Identify which cell holds the provided text, then report its (x, y) central coordinate. 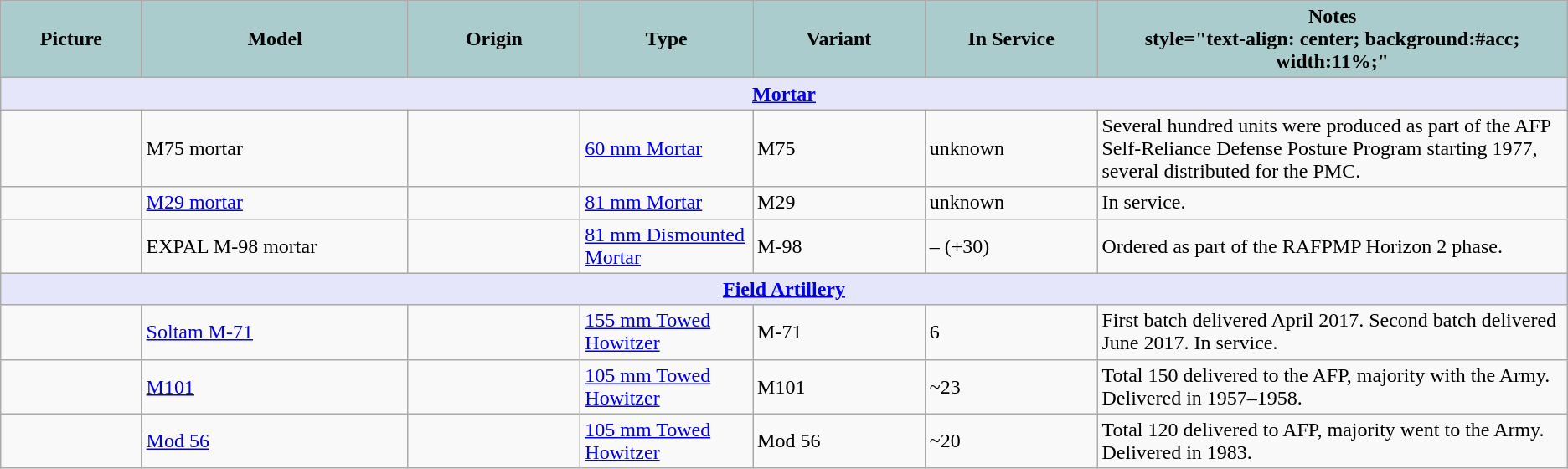
Total 150 delivered to the AFP, majority with the Army. Delivered in 1957–1958. (1332, 387)
Origin (494, 39)
155 mm Towed Howitzer (667, 332)
M75 (839, 148)
First batch delivered April 2017. Second batch delivered June 2017. In service. (1332, 332)
60 mm Mortar (667, 148)
EXPAL M-98 mortar (275, 246)
Type (667, 39)
M-71 (839, 332)
– (+30) (1011, 246)
81 mm Mortar (667, 203)
M-98 (839, 246)
81 mm Dismounted Mortar (667, 246)
Total 120 delivered to AFP, majority went to the Army. Delivered in 1983. (1332, 441)
Picture (71, 39)
Soltam M-71 (275, 332)
Notesstyle="text-align: center; background:#acc; width:11%;" (1332, 39)
~20 (1011, 441)
Model (275, 39)
Ordered as part of the RAFPMP Horizon 2 phase. (1332, 246)
Several hundred units were produced as part of the AFP Self-Reliance Defense Posture Program starting 1977, several distributed for the PMC. (1332, 148)
Field Artillery (784, 289)
Mortar (784, 94)
M29 mortar (275, 203)
In service. (1332, 203)
M29 (839, 203)
Variant (839, 39)
6 (1011, 332)
M75 mortar (275, 148)
~23 (1011, 387)
In Service (1011, 39)
